Output the (x, y) coordinate of the center of the cell containing the given text.  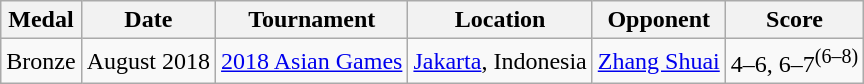
2018 Asian Games (312, 62)
Jakarta, Indonesia (500, 62)
Medal (41, 20)
August 2018 (148, 62)
Zhang Shuai (658, 62)
Tournament (312, 20)
Score (794, 20)
4–6, 6–7(6–8) (794, 62)
Location (500, 20)
Bronze (41, 62)
Date (148, 20)
Opponent (658, 20)
